Pinpoint the cell where the given text exists, returning its [x, y] midpoint coordinate. 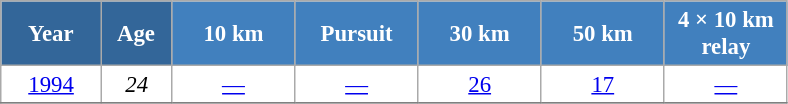
Year [52, 34]
10 km [234, 34]
24 [136, 85]
17 [602, 85]
4 × 10 km relay [726, 34]
Pursuit [356, 34]
30 km [480, 34]
1994 [52, 85]
26 [480, 85]
Age [136, 34]
50 km [602, 34]
